Capture the cell that displays the provided text and extract its [x, y] central coordinate. 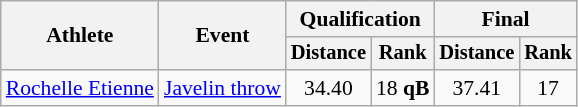
17 [548, 88]
18 qB [403, 88]
Qualification [360, 19]
34.40 [328, 88]
37.41 [476, 88]
Rochelle Etienne [80, 88]
Javelin throw [222, 88]
Final [505, 19]
Athlete [80, 36]
Event [222, 36]
